Locate the cell with the specified text and output its [x, y] center coordinate. 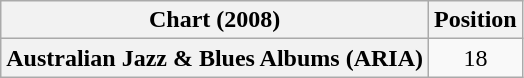
Chart (2008) [215, 20]
Australian Jazz & Blues Albums (ARIA) [215, 58]
18 [476, 58]
Position [476, 20]
